Provide the (x, y) coordinate of the cell's center where the given text is located.  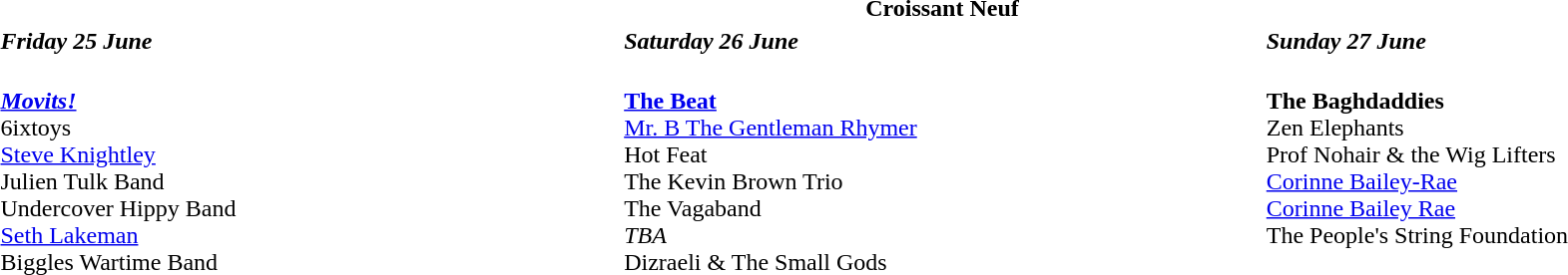
Saturday 26 June (942, 41)
